From the cell containing the given text, extract its center point as (x, y) coordinate. 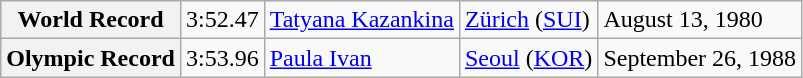
Olympic Record (91, 58)
August 13, 1980 (700, 20)
Tatyana Kazankina (362, 20)
3:53.96 (222, 58)
Zürich (SUI) (528, 20)
World Record (91, 20)
Paula Ivan (362, 58)
September 26, 1988 (700, 58)
Seoul (KOR) (528, 58)
3:52.47 (222, 20)
